For the text-containing cell, return its midpoint in (x, y) coordinate format. 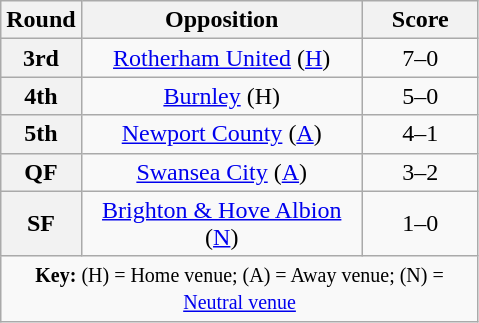
1–0 (420, 224)
7–0 (420, 58)
SF (41, 224)
3rd (41, 58)
Opposition (222, 20)
4–1 (420, 134)
Score (420, 20)
Newport County (A) (222, 134)
Burnley (H) (222, 96)
Round (41, 20)
Rotherham United (H) (222, 58)
5th (41, 134)
Brighton & Hove Albion (N) (222, 224)
4th (41, 96)
5–0 (420, 96)
Key: (H) = Home venue; (A) = Away venue; (N) = Neutral venue (240, 288)
QF (41, 172)
Swansea City (A) (222, 172)
3–2 (420, 172)
